Output the (x, y) coordinate of the center of the cell containing the given text.  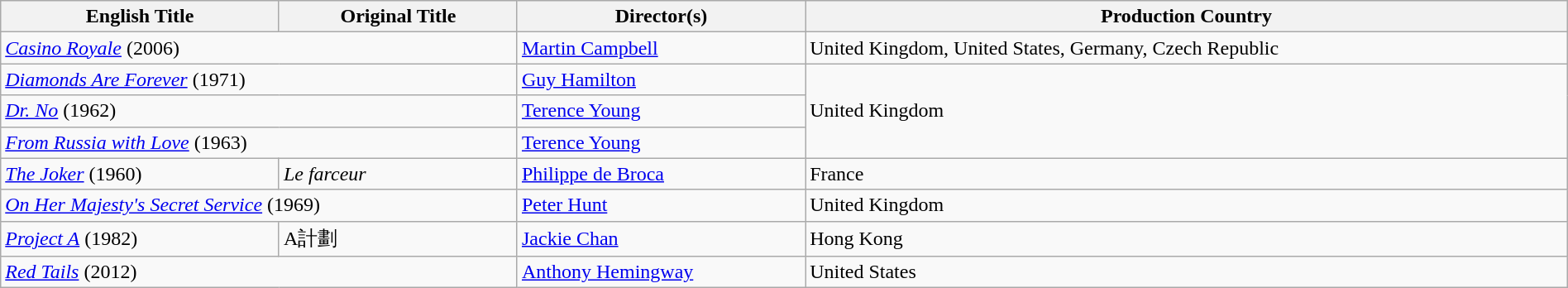
Philippe de Broca (661, 174)
On Her Majesty's Secret Service (1969) (260, 205)
English Title (141, 17)
Martin Campbell (661, 48)
Peter Hunt (661, 205)
Original Title (398, 17)
Casino Royale (2006) (260, 48)
Red Tails (2012) (260, 272)
France (1187, 174)
A計劃 (398, 238)
United Kingdom, United States, Germany, Czech Republic (1187, 48)
From Russia with Love (1963) (260, 142)
Le farceur (398, 174)
Dr. No (1962) (260, 111)
Anthony Hemingway (661, 272)
Guy Hamilton (661, 79)
Production Country (1187, 17)
Project A (1982) (141, 238)
Director(s) (661, 17)
Hong Kong (1187, 238)
United States (1187, 272)
The Joker (1960) (141, 174)
Jackie Chan (661, 238)
Diamonds Are Forever (1971) (260, 79)
